Find where the given text appears and provide that cell's center as [X, Y] coordinate. 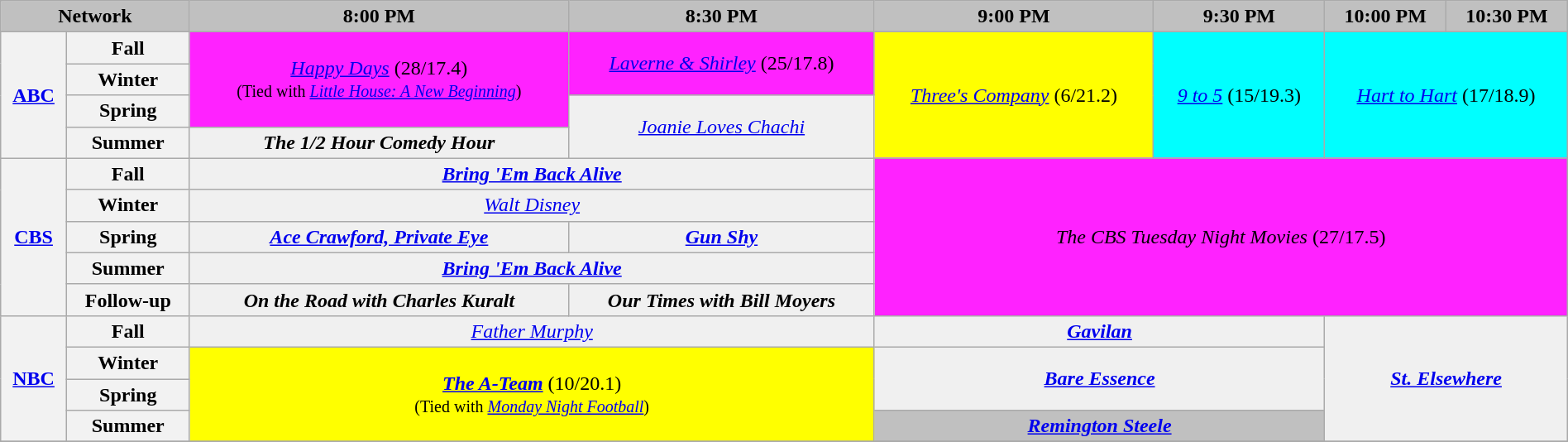
Laverne & Shirley (25/17.8) [722, 64]
On the Road with Charles Kuralt [379, 300]
Happy Days (28/17.4)(Tied with Little House: A New Beginning) [379, 79]
Walt Disney [532, 205]
8:00 PM [379, 17]
Gavilan [1100, 331]
The CBS Tuesday Night Movies (27/17.5) [1221, 237]
Bare Essence [1100, 378]
Ace Crawford, Private Eye [379, 237]
8:30 PM [722, 17]
Remington Steele [1100, 426]
Follow-up [127, 300]
10:30 PM [1507, 17]
Joanie Loves Chachi [722, 127]
9 to 5 (15/19.3) [1239, 95]
Gun Shy [722, 237]
Hart to Hart (17/18.9) [1446, 95]
Network [95, 17]
10:00 PM [1386, 17]
Father Murphy [532, 331]
ABC [34, 95]
Three's Company (6/21.2) [1014, 95]
The A-Team (10/20.1)(Tied with Monday Night Football) [532, 394]
9:00 PM [1014, 17]
The 1/2 Hour Comedy Hour [379, 142]
St. Elsewhere [1446, 378]
CBS [34, 237]
NBC [34, 378]
9:30 PM [1239, 17]
Our Times with Bill Moyers [722, 300]
